Search for the cell housing the specified text and yield its [X, Y] center coordinate. 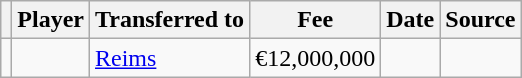
Fee [316, 20]
Player [51, 20]
Transferred to [170, 20]
Date [410, 20]
€12,000,000 [316, 58]
Source [480, 20]
Reims [170, 58]
